For the text-containing cell, return its midpoint in (x, y) coordinate format. 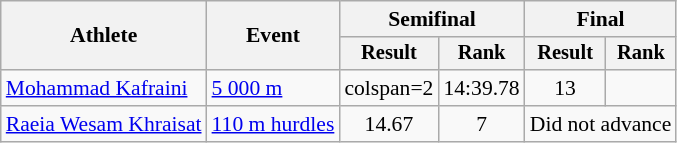
Mohammad Kafraini (104, 88)
14.67 (388, 124)
Semifinal (432, 19)
14:39.78 (481, 88)
Did not advance (601, 124)
Athlete (104, 36)
110 m hurdles (274, 124)
colspan=2 (388, 88)
13 (566, 88)
7 (481, 124)
5 000 m (274, 88)
Raeia Wesam Khraisat (104, 124)
Event (274, 36)
Final (601, 19)
